For the text-containing cell, return its midpoint in [x, y] coordinate format. 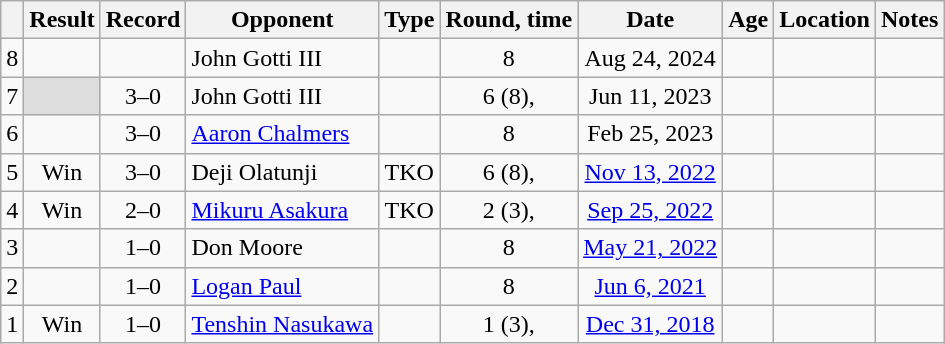
2 [12, 286]
5 [12, 172]
Nov 13, 2022 [650, 172]
Don Moore [282, 248]
Opponent [282, 20]
Age [748, 20]
Type [410, 20]
Result [62, 20]
6 [12, 134]
3 [12, 248]
Round, time [509, 20]
Logan Paul [282, 286]
4 [12, 210]
Tenshin Nasukawa [282, 324]
Jun 6, 2021 [650, 286]
Record [143, 20]
Aaron Chalmers [282, 134]
Mikuru Asakura [282, 210]
Dec 31, 2018 [650, 324]
Sep 25, 2022 [650, 210]
Date [650, 20]
Jun 11, 2023 [650, 96]
2–0 [143, 210]
Notes [909, 20]
May 21, 2022 [650, 248]
Aug 24, 2024 [650, 58]
1 [12, 324]
1 (3), [509, 324]
Feb 25, 2023 [650, 134]
7 [12, 96]
2 (3), [509, 210]
Location [825, 20]
Deji Olatunji [282, 172]
